Scan for the cell matching the given text and deliver its (X, Y) coordinate at center. 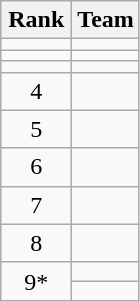
7 (36, 205)
4 (36, 91)
Rank (36, 20)
8 (36, 243)
9* (36, 281)
Team (106, 20)
5 (36, 129)
6 (36, 167)
